Output the (X, Y) coordinate of the center of the cell containing the given text.  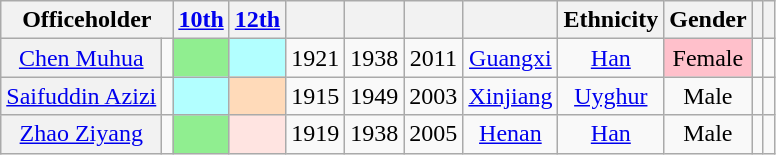
10th (201, 20)
2005 (434, 134)
Officeholder (87, 20)
Henan (510, 134)
Guangxi (510, 58)
Gender (708, 20)
Ethnicity (611, 20)
Uyghur (611, 96)
Chen Muhua (82, 58)
Saifuddin Azizi (82, 96)
2011 (434, 58)
1919 (316, 134)
2003 (434, 96)
1915 (316, 96)
1949 (374, 96)
Female (708, 58)
Xinjiang (510, 96)
12th (257, 20)
Zhao Ziyang (82, 134)
1921 (316, 58)
